For the text-containing cell, return its midpoint in [x, y] coordinate format. 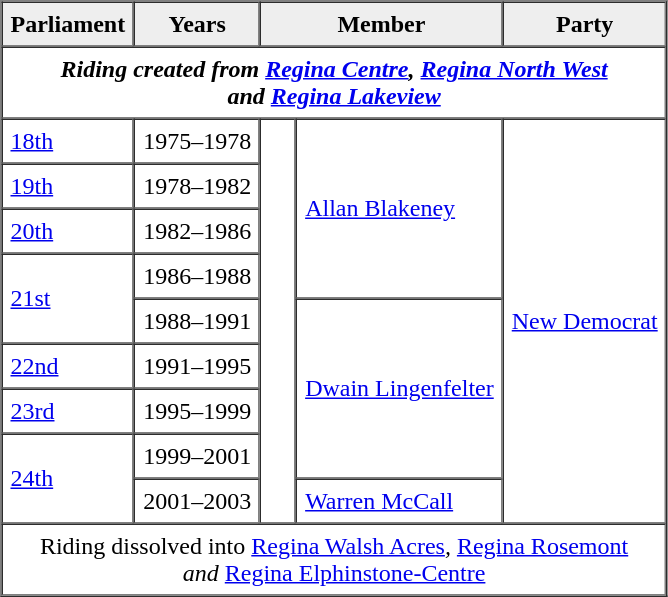
Warren McCall [400, 500]
18th [68, 140]
1988–1991 [197, 320]
1991–1995 [197, 366]
1995–1999 [197, 410]
21st [68, 299]
Riding created from Regina Centre, Regina North West and Regina Lakeview [334, 82]
Allan Blakeney [400, 208]
Parliament [68, 24]
19th [68, 186]
Riding dissolved into Regina Walsh Acres, Regina Rosemont and Regina Elphinstone-Centre [334, 560]
1975–1978 [197, 140]
1978–1982 [197, 186]
Dwain Lingenfelter [400, 388]
20th [68, 230]
Member [382, 24]
1999–2001 [197, 456]
1982–1986 [197, 230]
1986–1988 [197, 276]
23rd [68, 410]
New Democrat [585, 320]
Years [197, 24]
24th [68, 479]
Party [585, 24]
22nd [68, 366]
2001–2003 [197, 500]
